Return the [x, y] coordinate for the center point of the cell that contains the specified text.  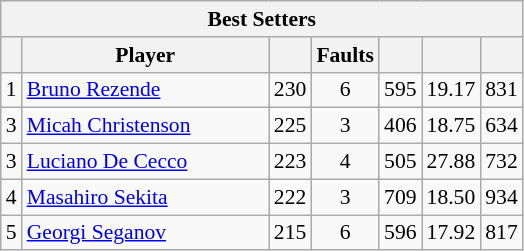
18.75 [452, 126]
215 [290, 233]
18.50 [452, 197]
709 [400, 197]
223 [290, 162]
230 [290, 90]
Bruno Rezende [146, 90]
934 [502, 197]
Best Setters [262, 19]
505 [400, 162]
831 [502, 90]
Player [146, 55]
Georgi Seganov [146, 233]
27.88 [452, 162]
17.92 [452, 233]
5 [12, 233]
Micah Christenson [146, 126]
596 [400, 233]
222 [290, 197]
1 [12, 90]
19.17 [452, 90]
Masahiro Sekita [146, 197]
732 [502, 162]
817 [502, 233]
406 [400, 126]
Luciano De Cecco [146, 162]
225 [290, 126]
Faults [345, 55]
595 [400, 90]
634 [502, 126]
